Return (x, y) of the center of cell containing provided text 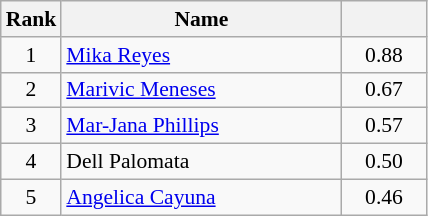
0.88 (384, 55)
0.46 (384, 197)
Mika Reyes (201, 55)
Mar-Jana Phillips (201, 126)
4 (32, 162)
Angelica Cayuna (201, 197)
0.57 (384, 126)
Rank (32, 19)
Dell Palomata (201, 162)
1 (32, 55)
2 (32, 90)
5 (32, 197)
0.50 (384, 162)
3 (32, 126)
Name (201, 19)
Marivic Meneses (201, 90)
0.67 (384, 90)
